Extract the (X, Y) coordinate from the center of the cell holding the provided text.  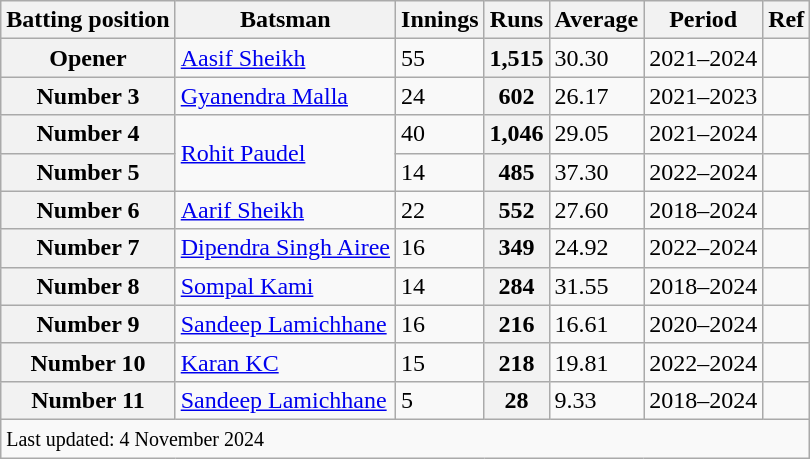
Number 4 (88, 134)
5 (440, 400)
1,515 (516, 58)
Karan KC (285, 362)
Opener (88, 58)
24.92 (596, 248)
216 (516, 324)
26.17 (596, 96)
9.33 (596, 400)
Batting position (88, 20)
55 (440, 58)
Period (704, 20)
Number 7 (88, 248)
16.61 (596, 324)
218 (516, 362)
40 (440, 134)
2021–2023 (704, 96)
Number 6 (88, 210)
1,046 (516, 134)
Sompal Kami (285, 286)
Average (596, 20)
30.30 (596, 58)
Number 10 (88, 362)
Batsman (285, 20)
27.60 (596, 210)
602 (516, 96)
485 (516, 172)
2020–2024 (704, 324)
Gyanendra Malla (285, 96)
Number 9 (88, 324)
22 (440, 210)
Number 11 (88, 400)
24 (440, 96)
19.81 (596, 362)
Number 3 (88, 96)
552 (516, 210)
15 (440, 362)
Number 5 (88, 172)
349 (516, 248)
Runs (516, 20)
284 (516, 286)
Aasif Sheikh (285, 58)
31.55 (596, 286)
Dipendra Singh Airee (285, 248)
Innings (440, 20)
Rohit Paudel (285, 153)
Ref (786, 20)
29.05 (596, 134)
Last updated: 4 November 2024 (406, 438)
Number 8 (88, 286)
Aarif Sheikh (285, 210)
37.30 (596, 172)
28 (516, 400)
